Determine the [X, Y] coordinate at the center of the cell enclosing the given text.  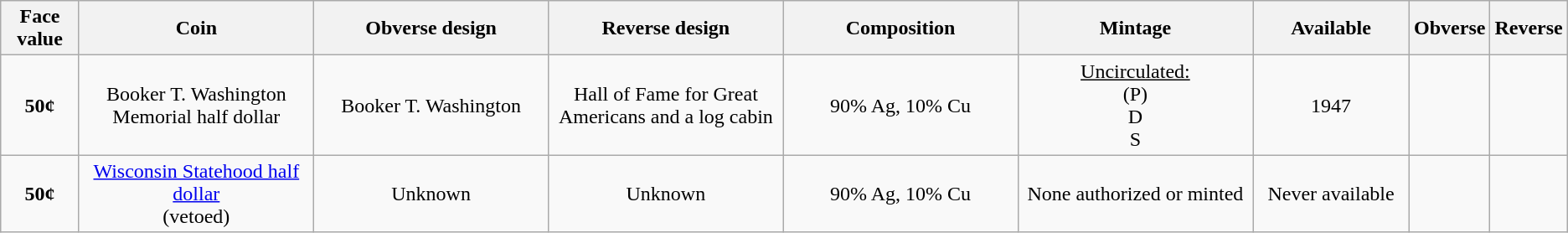
Mintage [1135, 28]
Booker T. Washington [431, 106]
Obverse [1450, 28]
Wisconsin Statehood half dollar(vetoed) [196, 194]
Never available [1332, 194]
Booker T. Washington Memorial half dollar [196, 106]
Obverse design [431, 28]
Available [1332, 28]
1947 [1332, 106]
Reverse design [666, 28]
Composition [900, 28]
Coin [196, 28]
Reverse [1529, 28]
Face value [40, 28]
Hall of Fame for Great Americans and a log cabin [666, 106]
Uncirculated: (P) D S [1135, 106]
None authorized or minted [1135, 194]
